Locate the cell with the specified text and output its [x, y] center coordinate. 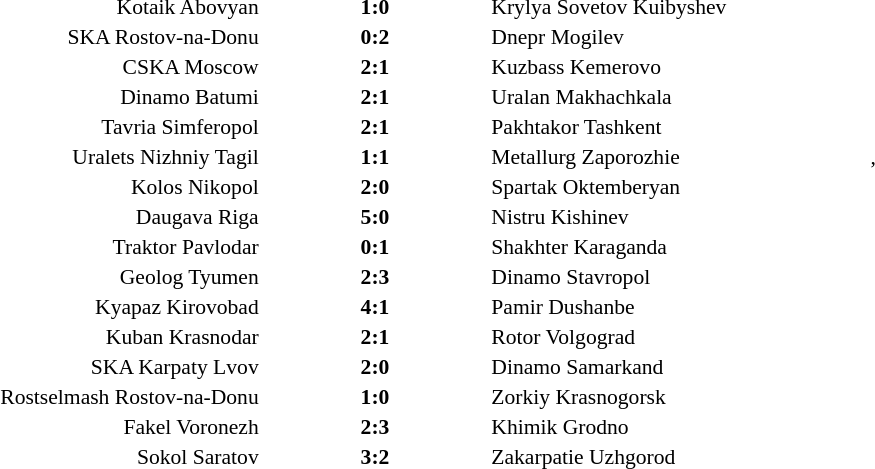
Zorkiy Krasnogorsk [679, 397]
4:1 [376, 307]
Rotor Volgograd [679, 337]
0:2 [376, 37]
Metallurg Zaporozhie [679, 157]
Dnepr Mogilev [679, 37]
1:0 [376, 397]
Dinamo Stavropol [679, 277]
Pamir Dushanbe [679, 307]
Pakhtakor Tashkent [679, 127]
Kuzbass Kemerovo [679, 67]
5:0 [376, 217]
1:1 [376, 157]
Spartak Oktemberyan [679, 187]
Khimik Grodno [679, 427]
0:1 [376, 247]
Uralan Makhachkala [679, 97]
Shakhter Karaganda [679, 247]
Nistru Kishinev [679, 217]
Dinamo Samarkand [679, 367]
